Scan for the cell matching the given text and deliver its [x, y] coordinate at center. 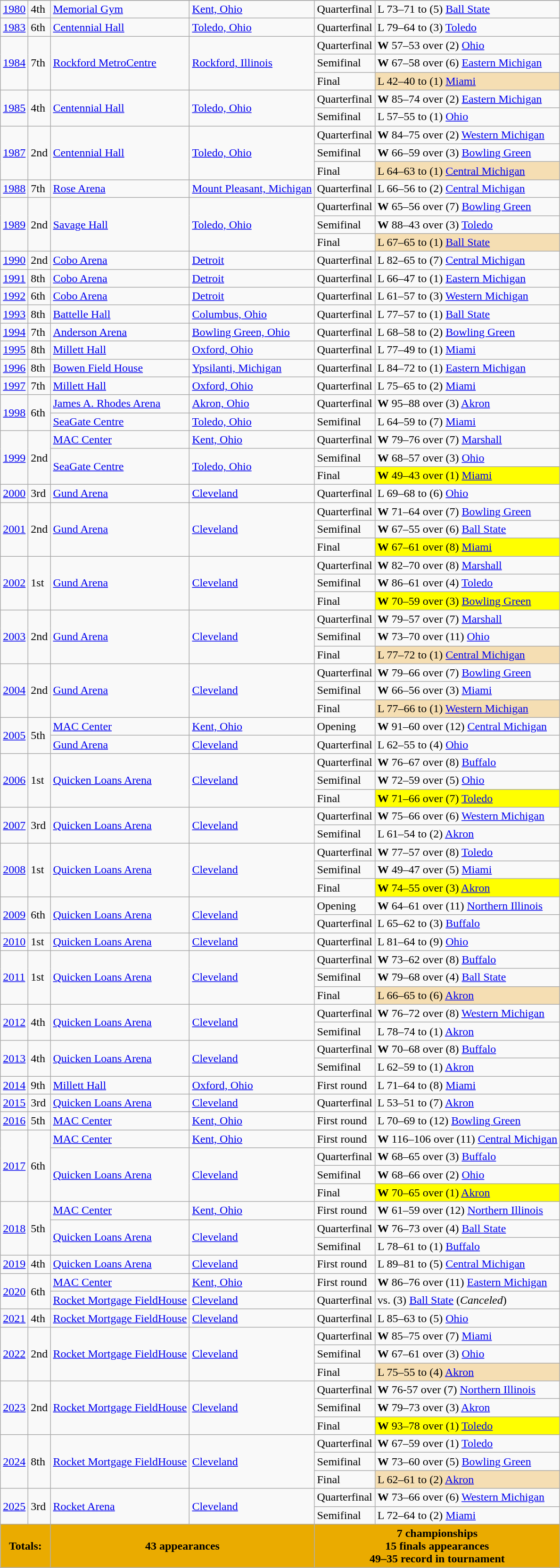
W 95–88 over (3) Akron [468, 404]
W 116–106 over (11) Central Michigan [468, 1139]
W 57–53 over (2) Ohio [468, 45]
L 77–57 to (1) Ball State [468, 314]
W 79–68 over (4) Ball State [468, 977]
L 77–66 to (1) Western Michigan [468, 708]
L 81–64 to (9) Ohio [468, 942]
Savage Hall [120, 224]
1983 [14, 27]
1999 [14, 457]
L 82–65 to (7) Central Michigan [468, 260]
1988 [14, 188]
43 appearances [182, 1546]
Columbus, Ohio [252, 314]
2009 [14, 915]
W 68–66 over (2) Ohio [468, 1175]
W 79–73 over (3) Akron [468, 1408]
L 75–65 to (2) Miami [468, 386]
L 79–64 to (3) Toledo [468, 27]
Rose Arena [120, 188]
W 93–78 over (1) Toledo [468, 1426]
W 64–61 over (11) Northern Illinois [468, 906]
L 89–81 to (5) Central Michigan [468, 1264]
2007 [14, 825]
L 73–71 to (5) Ball State [468, 9]
2008 [14, 870]
2019 [14, 1264]
2016 [14, 1121]
W 49–47 over (5) Miami [468, 870]
2002 [14, 583]
L 61–57 to (3) Western Michigan [468, 296]
Akron, Ohio [252, 404]
W 67–61 over (3) Ohio [468, 1354]
L 53–51 to (7) Akron [468, 1103]
W 73–60 over (5) Bowling Green [468, 1462]
W 49–43 over (1) Miami [468, 475]
W 85–74 over (2) Eastern Michigan [468, 99]
1990 [14, 260]
1991 [14, 278]
L 57–55 to (1) Ohio [468, 117]
2005 [14, 735]
1985 [14, 108]
W 65–56 over (7) Bowling Green [468, 206]
1994 [14, 332]
Rockford MetroCentre [120, 63]
L 62–55 to (4) Ohio [468, 744]
L 69–68 to (6) Ohio [468, 493]
2011 [14, 977]
Anderson Arena [120, 332]
L 84–72 to (1) Eastern Michigan [468, 368]
2004 [14, 691]
L 66–65 to (6) Akron [468, 995]
1996 [14, 368]
W 76-57 over (7) Northern Illinois [468, 1390]
2001 [14, 529]
L 77–49 to (1) Miami [468, 350]
L 71–64 to (8) Miami [468, 1085]
2013 [14, 1058]
W 85–75 over (7) Miami [468, 1336]
1997 [14, 386]
W 76–67 over (8) Buffalo [468, 762]
vs. (3) Ball State (Canceled) [468, 1300]
W 70–59 over (3) Bowling Green [468, 601]
L 64–63 to (1) Central Michigan [468, 171]
W 67–58 over (6) Eastern Michigan [468, 63]
Bowling Green, Ohio [252, 332]
W 84–75 over (2) Western Michigan [468, 135]
James A. Rhodes Arena [120, 404]
2021 [14, 1318]
W 67–59 over (1) Toledo [468, 1444]
W 61–59 over (12) Northern Illinois [468, 1211]
L 77–72 to (1) Central Michigan [468, 655]
L 66–56 to (2) Central Michigan [468, 188]
Rocket Arena [120, 1506]
2022 [14, 1354]
1984 [14, 63]
L 64–59 to (7) Miami [468, 422]
W 73–70 over (11) Ohio [468, 637]
W 72–59 over (5) Ohio [468, 780]
2024 [14, 1462]
W 76–72 over (8) Western Michigan [468, 1013]
W 68–65 over (3) Buffalo [468, 1157]
2015 [14, 1103]
7 championships 15 finals appearances 49–35 record in tournament [437, 1546]
Totals: [25, 1546]
Ypsilanti, Michigan [252, 368]
L 68–58 to (2) Bowling Green [468, 332]
L 85–63 to (5) Ohio [468, 1318]
W 68–57 over (3) Ohio [468, 457]
2012 [14, 1022]
W 77–57 over (8) Toledo [468, 852]
W 82–70 over (8) Marshall [468, 565]
2023 [14, 1408]
L 66–47 to (1) Eastern Michigan [468, 278]
W 79–66 over (7) Bowling Green [468, 673]
1998 [14, 413]
2010 [14, 942]
L 62–61 to (2) Akron [468, 1479]
W 71–64 over (7) Bowling Green [468, 511]
W 76–73 over (4) Ball State [468, 1228]
L 75–55 to (4) Akron [468, 1372]
W 70–65 over (1) Akron [468, 1193]
W 75–66 over (6) Western Michigan [468, 816]
W 67–55 over (6) Ball State [468, 529]
W 66–56 over (3) Miami [468, 691]
1987 [14, 153]
W 79–76 over (7) Marshall [468, 439]
2018 [14, 1228]
Bowen Field House [120, 368]
L 61–54 to (2) Akron [468, 834]
2025 [14, 1506]
Rockford, Illinois [252, 63]
L 42–40 to (1) Miami [468, 81]
W 88–43 over (3) Toledo [468, 225]
2020 [14, 1291]
2014 [14, 1085]
Mount Pleasant, Michigan [252, 188]
L 70–69 to (12) Bowling Green [468, 1121]
W 73–62 over (8) Buffalo [468, 959]
1989 [14, 224]
L 78–74 to (1) Akron [468, 1031]
Battelle Hall [120, 314]
W 86–76 over (11) Eastern Michigan [468, 1282]
W 70–68 over (8) Buffalo [468, 1049]
L 78–61 to (1) Buffalo [468, 1246]
1993 [14, 314]
1995 [14, 350]
W 71–66 over (7) Toledo [468, 798]
W 79–57 over (7) Marshall [468, 619]
W 73–66 over (6) Western Michigan [468, 1497]
L 62–59 to (1) Akron [468, 1067]
W 74–55 over (3) Akron [468, 888]
W 86–61 over (4) Toledo [468, 583]
W 91–60 over (12) Central Michigan [468, 726]
1980 [14, 9]
2017 [14, 1166]
2006 [14, 780]
2003 [14, 637]
W 66–59 over (3) Bowling Green [468, 153]
2000 [14, 493]
9th [40, 1085]
1992 [14, 296]
L 65–62 to (3) Buffalo [468, 924]
W 67–61 over (8) Miami [468, 547]
L 72–64 to (2) Miami [468, 1515]
L 67–65 to (1) Ball State [468, 243]
Memorial Gym [120, 9]
